Determine the (x, y) coordinate at the center of the cell enclosing the given text.  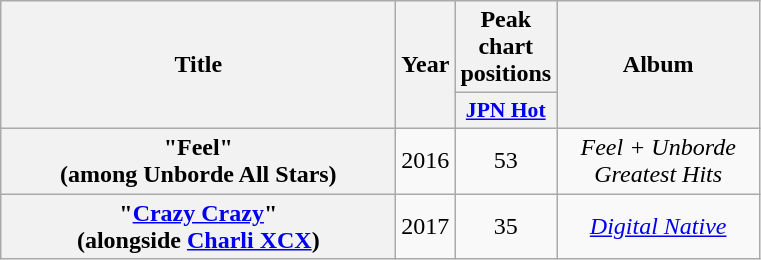
2016 (426, 160)
Year (426, 65)
Peak chart positions (506, 47)
Digital Native (658, 226)
53 (506, 160)
Feel + Unborde Greatest Hits (658, 160)
Album (658, 65)
"Crazy Crazy"(alongside Charli XCX) (198, 226)
35 (506, 226)
2017 (426, 226)
"Feel"(among Unborde All Stars) (198, 160)
Title (198, 65)
JPN Hot (506, 111)
